Output the [x, y] coordinate of the center of the cell containing the given text.  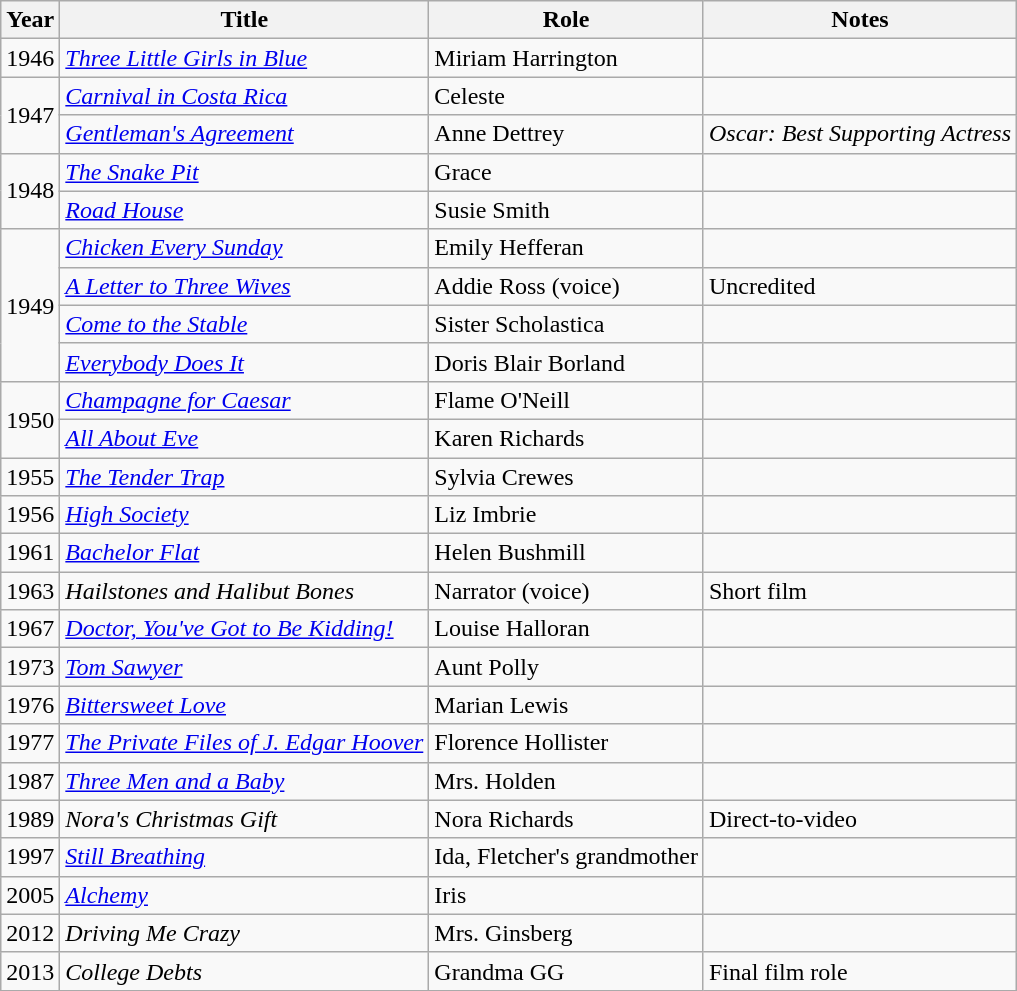
Gentleman's Agreement [244, 134]
Uncredited [860, 286]
1976 [30, 705]
Louise Halloran [566, 629]
Mrs. Holden [566, 781]
Helen Bushmill [566, 553]
Everybody Does It [244, 362]
1946 [30, 58]
1949 [30, 305]
Bachelor Flat [244, 553]
Susie Smith [566, 210]
Anne Dettrey [566, 134]
1956 [30, 515]
Year [30, 20]
A Letter to Three Wives [244, 286]
Notes [860, 20]
The Snake Pit [244, 172]
Marian Lewis [566, 705]
Grandma GG [566, 971]
1989 [30, 819]
Doctor, You've Got to Be Kidding! [244, 629]
Ida, Fletcher's grandmother [566, 857]
Miriam Harrington [566, 58]
1963 [30, 591]
Flame O'Neill [566, 400]
Oscar: Best Supporting Actress [860, 134]
Final film role [860, 971]
1955 [30, 477]
1973 [30, 667]
1961 [30, 553]
Come to the Stable [244, 324]
Short film [860, 591]
Road House [244, 210]
1967 [30, 629]
Nora's Christmas Gift [244, 819]
All About Eve [244, 438]
1977 [30, 743]
Celeste [566, 96]
Chicken Every Sunday [244, 248]
College Debts [244, 971]
1987 [30, 781]
Direct-to-video [860, 819]
Iris [566, 895]
Driving Me Crazy [244, 933]
Alchemy [244, 895]
Sister Scholastica [566, 324]
1950 [30, 419]
Tom Sawyer [244, 667]
Aunt Polly [566, 667]
Liz Imbrie [566, 515]
Florence Hollister [566, 743]
Grace [566, 172]
Role [566, 20]
Still Breathing [244, 857]
Narrator (voice) [566, 591]
Karen Richards [566, 438]
Three Men and a Baby [244, 781]
2005 [30, 895]
Nora Richards [566, 819]
Emily Hefferan [566, 248]
The Private Files of J. Edgar Hoover [244, 743]
Carnival in Costa Rica [244, 96]
Bittersweet Love [244, 705]
1947 [30, 115]
1997 [30, 857]
Addie Ross (voice) [566, 286]
Sylvia Crewes [566, 477]
Hailstones and Halibut Bones [244, 591]
Three Little Girls in Blue [244, 58]
2013 [30, 971]
High Society [244, 515]
Champagne for Caesar [244, 400]
Mrs. Ginsberg [566, 933]
Title [244, 20]
Doris Blair Borland [566, 362]
The Tender Trap [244, 477]
2012 [30, 933]
1948 [30, 191]
